Search for the cell housing the specified text and yield its (x, y) center coordinate. 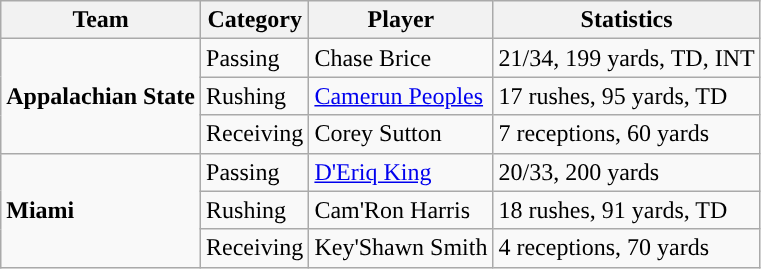
Miami (101, 210)
21/34, 199 yards, TD, INT (626, 58)
7 receptions, 60 yards (626, 134)
17 rushes, 95 yards, TD (626, 96)
Statistics (626, 20)
Key'Shawn Smith (401, 248)
Chase Brice (401, 58)
Camerun Peoples (401, 96)
D'Eriq King (401, 172)
Player (401, 20)
Corey Sutton (401, 134)
18 rushes, 91 yards, TD (626, 210)
Team (101, 20)
20/33, 200 yards (626, 172)
Cam'Ron Harris (401, 210)
4 receptions, 70 yards (626, 248)
Category (255, 20)
Appalachian State (101, 96)
